Find where the given text appears and provide that cell's center as (X, Y) coordinate. 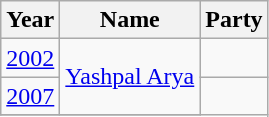
Yashpal Arya (130, 77)
2007 (30, 96)
Year (30, 20)
Name (130, 20)
2002 (30, 58)
Party (234, 20)
